Detect which cell encompasses the target text, then output its (x, y) center coordinate. 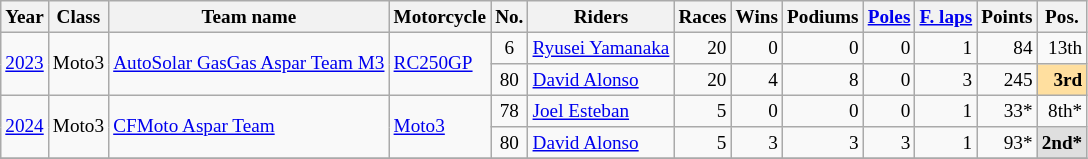
Poles (889, 17)
3rd (1062, 80)
33* (1007, 111)
Pos. (1062, 17)
RC250GP (440, 64)
2nd* (1062, 143)
93* (1007, 143)
No. (510, 17)
Ryusei Yamanaka (601, 48)
2023 (25, 64)
8th* (1062, 111)
Podiums (824, 17)
Races (702, 17)
6 (510, 48)
4 (756, 80)
Joel Esteban (601, 111)
Wins (756, 17)
Motorcycle (440, 17)
Team name (249, 17)
Points (1007, 17)
8 (824, 80)
Class (78, 17)
78 (510, 111)
AutoSolar GasGas Aspar Team M3 (249, 64)
13th (1062, 48)
2024 (25, 126)
Year (25, 17)
84 (1007, 48)
245 (1007, 80)
F. laps (946, 17)
Riders (601, 17)
CFMoto Aspar Team (249, 126)
